Output the (x, y) coordinate of the center of the cell containing the given text.  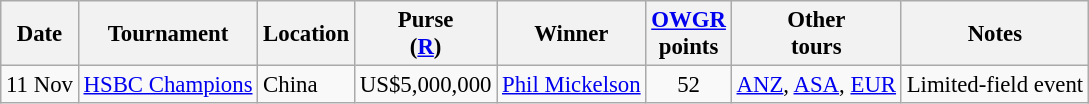
11 Nov (40, 85)
Tournament (168, 34)
HSBC Champions (168, 85)
Location (306, 34)
52 (688, 85)
US$5,000,000 (425, 85)
Date (40, 34)
Limited-field event (994, 85)
China (306, 85)
Purse(R) (425, 34)
Winner (572, 34)
Phil Mickelson (572, 85)
Notes (994, 34)
Othertours (816, 34)
ANZ, ASA, EUR (816, 85)
OWGRpoints (688, 34)
